Capture the cell that displays the provided text and extract its (x, y) central coordinate. 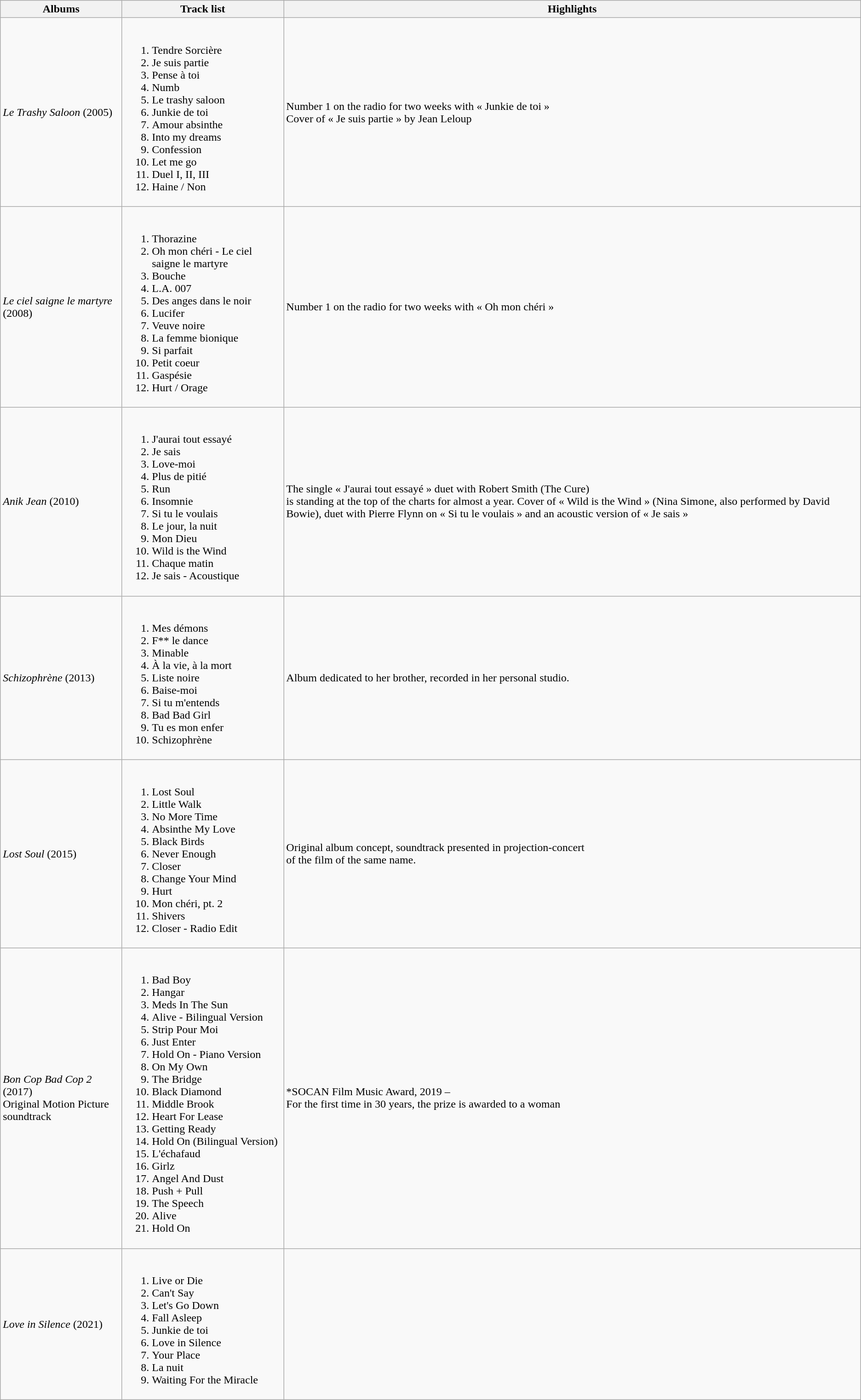
Le ciel saigne le martyre (2008) (61, 307)
Highlights (572, 9)
*SOCAN Film Music Award, 2019 –For the first time in 30 years, the prize is awarded to a woman (572, 1098)
Live or DieCan't SayLet's Go DownFall AsleepJunkie de toiLove in SilenceYour PlaceLa nuitWaiting For the Miracle (203, 1324)
Anik Jean (2010) (61, 502)
Track list (203, 9)
Tendre SorcièreJe suis partiePense à toiNumbLe trashy saloonJunkie de toiAmour absintheInto my dreamsConfessionLet me goDuel I, II, IIIHaine / Non (203, 112)
Albums (61, 9)
Schizophrène (2013) (61, 678)
Original album concept, soundtrack presented in projection-concertof the film of the same name. (572, 854)
Number 1 on the radio for two weeks with « Junkie de toi »Cover of « Je suis partie » by Jean Leloup (572, 112)
Le Trashy Saloon (2005) (61, 112)
Bon Cop Bad Cop 2 (2017)Original Motion Picture soundtrack (61, 1098)
J'aurai tout essayéJe saisLove-moiPlus de pitiéRunInsomnieSi tu le voulaisLe jour, la nuitMon DieuWild is the WindChaque matinJe sais - Acoustique (203, 502)
Number 1 on the radio for two weeks with « Oh mon chéri » (572, 307)
Mes démonsF** le danceMinableÀ la vie, à la mortListe noireBaise-moiSi tu m'entendsBad Bad GirlTu es mon enferSchizophrène (203, 678)
Lost SoulLittle WalkNo More TimeAbsinthe My LoveBlack BirdsNever EnoughCloserChange Your MindHurtMon chéri, pt. 2ShiversCloser - Radio Edit (203, 854)
Album dedicated to her brother, recorded in her personal studio. (572, 678)
Lost Soul (2015) (61, 854)
Love in Silence (2021) (61, 1324)
